Locate the cell with the specified text and output its (x, y) center coordinate. 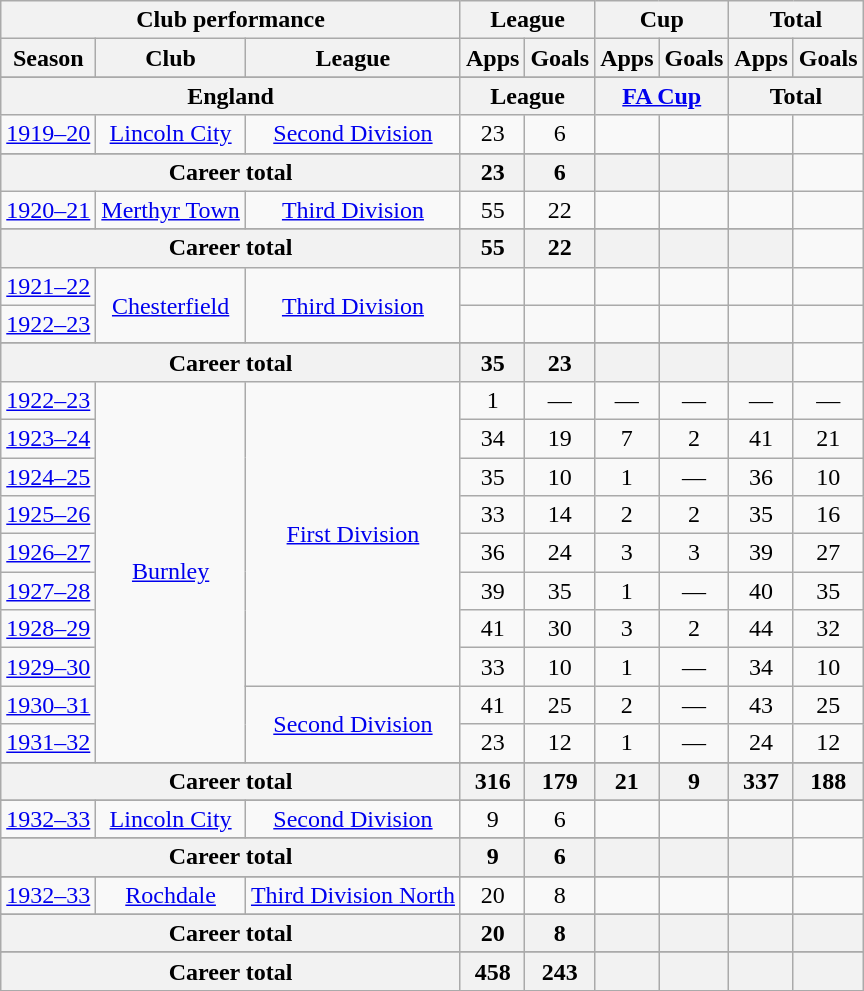
27 (828, 553)
1928–29 (48, 629)
1931–32 (48, 743)
Cup (662, 20)
1920–21 (48, 210)
Club performance (231, 20)
Merthyr Town (171, 210)
16 (828, 515)
337 (761, 781)
188 (828, 781)
43 (761, 705)
179 (560, 781)
7 (627, 438)
40 (761, 591)
FA Cup (662, 96)
Season (48, 58)
England (231, 96)
316 (492, 781)
Chesterfield (171, 305)
Club (171, 58)
1926–27 (48, 553)
1925–26 (48, 515)
243 (560, 971)
1930–31 (48, 705)
Rochdale (171, 895)
1929–30 (48, 667)
Third Division North (352, 895)
14 (560, 515)
458 (492, 971)
44 (761, 629)
30 (560, 629)
First Division (352, 533)
1921–22 (48, 286)
Burnley (171, 572)
1923–24 (48, 438)
1919–20 (48, 134)
32 (828, 629)
19 (560, 438)
1924–25 (48, 477)
1927–28 (48, 591)
